Detect which cell encompasses the target text, then output its (X, Y) center coordinate. 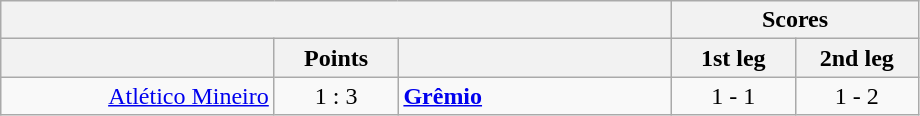
2nd leg (857, 58)
Points (336, 58)
Atlético Mineiro (138, 96)
1st leg (733, 58)
Scores (794, 20)
1 - 1 (733, 96)
1 - 2 (857, 96)
Grêmio (535, 96)
1 : 3 (336, 96)
